From the cell containing the given text, extract its center point as (x, y) coordinate. 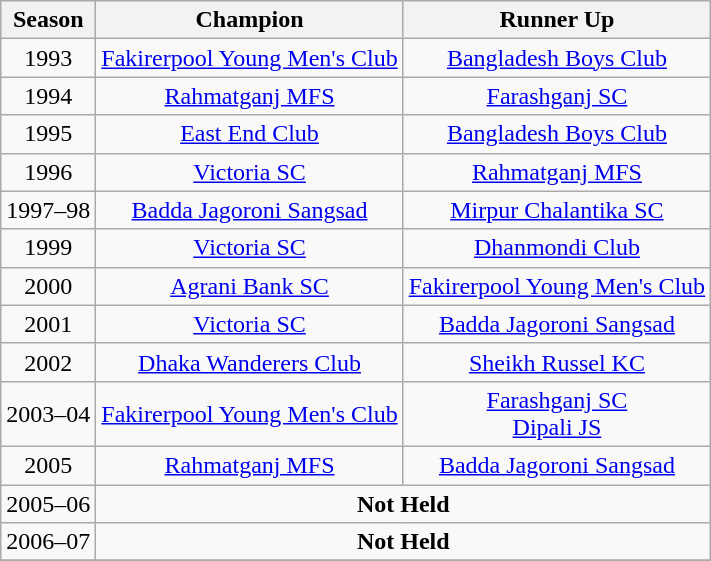
1997–98 (48, 210)
Mirpur Chalantika SC (556, 210)
Farashganj SC (556, 96)
1999 (48, 248)
2002 (48, 362)
2001 (48, 324)
Sheikh Russel KC (556, 362)
2005 (48, 465)
Farashganj SC Dipali JS (556, 414)
Runner Up (556, 20)
Agrani Bank SC (250, 286)
Dhanmondi Club (556, 248)
2005–06 (48, 503)
Dhaka Wanderers Club (250, 362)
East End Club (250, 134)
Season (48, 20)
2006–07 (48, 542)
2003–04 (48, 414)
1996 (48, 172)
2000 (48, 286)
Champion (250, 20)
1993 (48, 58)
1994 (48, 96)
1995 (48, 134)
